For the text-containing cell, return its midpoint in [X, Y] coordinate format. 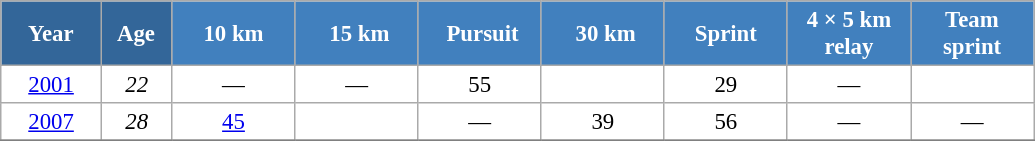
29 [726, 85]
15 km [356, 34]
56 [726, 122]
Team sprint [972, 34]
10 km [234, 34]
28 [136, 122]
4 × 5 km relay [848, 34]
Year [52, 34]
2007 [52, 122]
Age [136, 34]
55 [480, 85]
2001 [52, 85]
45 [234, 122]
39 [602, 122]
Pursuit [480, 34]
Sprint [726, 34]
22 [136, 85]
30 km [602, 34]
